Identify which cell holds the provided text, then report its [X, Y] central coordinate. 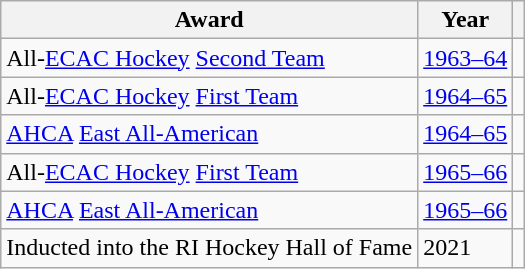
Inducted into the RI Hockey Hall of Fame [210, 248]
All-ECAC Hockey Second Team [210, 58]
1963–64 [466, 58]
Year [466, 20]
2021 [466, 248]
Award [210, 20]
